Output the (x, y) coordinate of the center of the cell containing the given text.  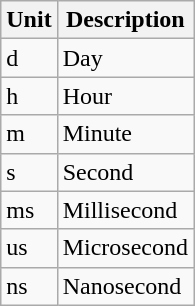
s (29, 172)
h (29, 96)
Microsecond (125, 248)
Day (125, 58)
d (29, 58)
ns (29, 286)
Minute (125, 134)
m (29, 134)
Unit (29, 20)
Nanosecond (125, 286)
Hour (125, 96)
Millisecond (125, 210)
Description (125, 20)
ms (29, 210)
Second (125, 172)
us (29, 248)
